Return the (X, Y) coordinate for the center point of the cell that contains the specified text.  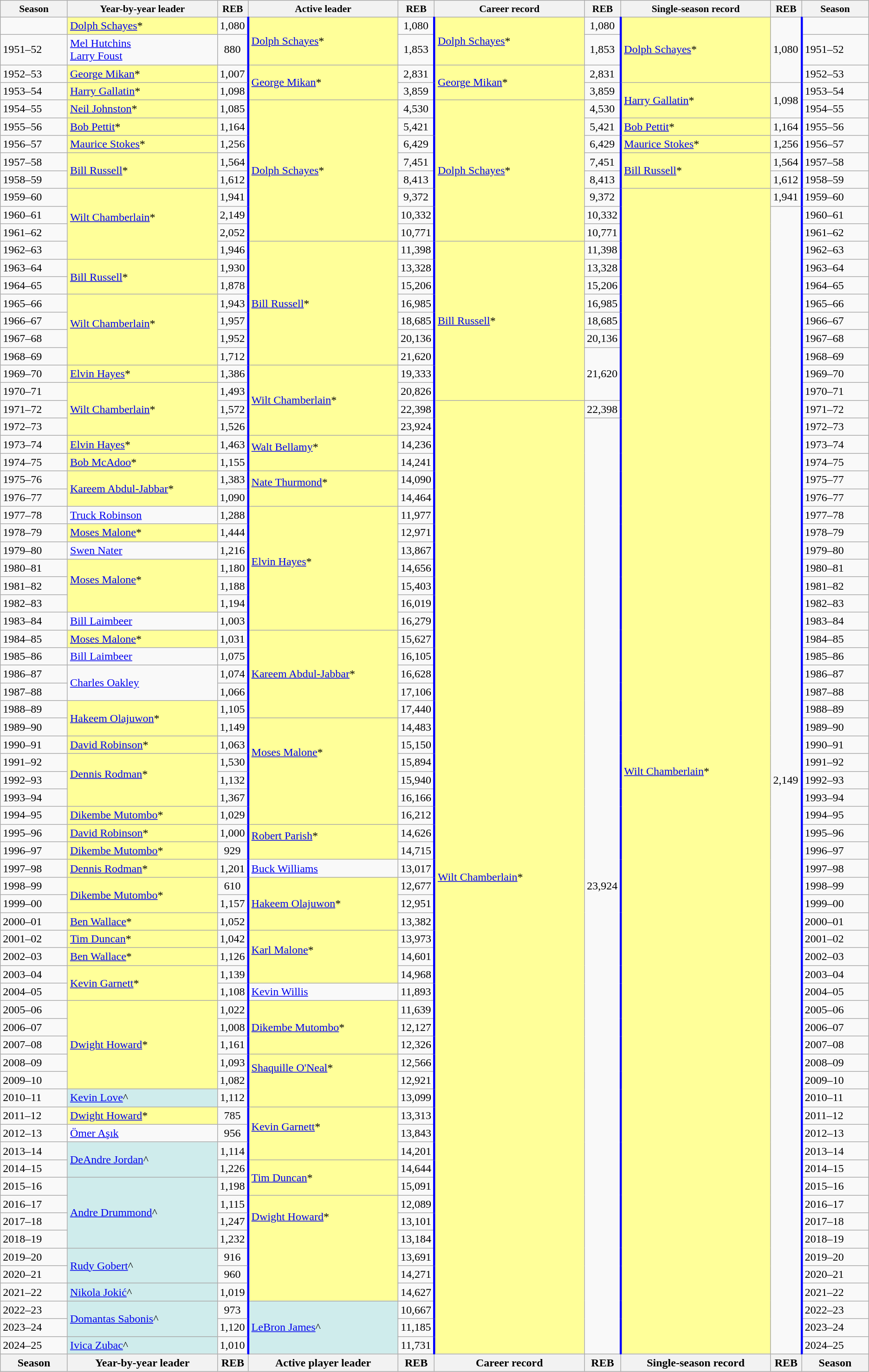
1,000 (233, 833)
1,155 (233, 462)
14,483 (416, 727)
Charles Oakley (142, 683)
956 (233, 1133)
Swen Nater (142, 550)
1,022 (233, 1010)
1,530 (233, 762)
1,008 (233, 1027)
1,010 (233, 1345)
Robert Parish* (323, 842)
14,968 (416, 974)
14,090 (416, 480)
Shaquille O'Neal* (323, 1080)
Truck Robinson (142, 515)
1,082 (233, 1080)
610 (233, 886)
14,715 (416, 850)
Karl Malone* (323, 957)
11,977 (416, 515)
Kevin Love^ (142, 1098)
15,403 (416, 586)
1,003 (233, 621)
Ivica Zubac^ (142, 1345)
1,943 (233, 303)
1,019 (233, 1292)
1,063 (233, 745)
1,112 (233, 1098)
1,188 (233, 586)
Nate Thurmond* (323, 489)
14,464 (416, 497)
1,712 (233, 356)
1,194 (233, 603)
14,241 (416, 462)
973 (233, 1310)
1,232 (233, 1239)
960 (233, 1275)
1,572 (233, 409)
11,731 (416, 1345)
14,601 (416, 957)
785 (233, 1115)
11,639 (416, 1010)
1,367 (233, 798)
1,198 (233, 1186)
1,042 (233, 939)
Neil Johnston* (142, 109)
15,894 (416, 762)
1,288 (233, 515)
17,106 (416, 692)
1,114 (233, 1151)
13,184 (416, 1239)
1,157 (233, 903)
1,132 (233, 780)
1,052 (233, 921)
12,089 (416, 1204)
1,090 (233, 497)
13,101 (416, 1222)
1,952 (233, 338)
13,099 (416, 1098)
1,201 (233, 868)
14,271 (416, 1275)
1,247 (233, 1222)
916 (233, 1257)
15,150 (416, 745)
1,085 (233, 109)
880 (233, 49)
16,628 (416, 674)
1,120 (233, 1327)
Rudy Gobert^ (142, 1266)
12,326 (416, 1045)
16,279 (416, 621)
1,444 (233, 533)
1,386 (233, 374)
13,313 (416, 1115)
1,075 (233, 657)
14,644 (416, 1168)
14,626 (416, 833)
Active player leader (323, 1363)
16,166 (416, 798)
1,093 (233, 1063)
1,226 (233, 1168)
12,566 (416, 1063)
1,957 (233, 321)
2,052 (233, 232)
13,017 (416, 868)
Bob McAdoo* (142, 462)
1,493 (233, 392)
12,971 (416, 533)
13,691 (416, 1257)
14,656 (416, 568)
14,201 (416, 1151)
1,115 (233, 1204)
1,074 (233, 674)
16,019 (416, 603)
13,973 (416, 939)
19,333 (416, 374)
1,946 (233, 250)
11,185 (416, 1327)
1,126 (233, 957)
1,161 (233, 1045)
1,066 (233, 692)
12,677 (416, 886)
Buck Williams (323, 868)
11,893 (416, 992)
Mel HutchinsLarry Foust (142, 49)
1,526 (233, 427)
14,627 (416, 1292)
13,843 (416, 1133)
20,826 (416, 392)
1,139 (233, 974)
16,212 (416, 815)
1,930 (233, 268)
1,031 (233, 639)
14,236 (416, 444)
929 (233, 850)
Andre Drummond^ (142, 1212)
16,105 (416, 657)
13,382 (416, 921)
12,127 (416, 1027)
1975–77 (836, 480)
1,105 (233, 709)
17,440 (416, 709)
Kevin Willis (323, 992)
1,108 (233, 992)
1,180 (233, 568)
13,867 (416, 550)
Walt Bellamy* (323, 453)
12,951 (416, 903)
1,878 (233, 285)
1,463 (233, 444)
DeAndre Jordan^ (142, 1159)
1,007 (233, 74)
1975–76 (34, 480)
1,149 (233, 727)
10,667 (416, 1310)
Ömer Aşık (142, 1133)
1,216 (233, 550)
Active leader (323, 9)
1,029 (233, 815)
LeBron James^ (323, 1327)
Domantas Sabonis^ (142, 1319)
Nikola Jokić^ (142, 1292)
15,627 (416, 639)
15,940 (416, 780)
12,921 (416, 1080)
1,383 (233, 480)
15,091 (416, 1186)
